Output the (x, y) coordinate of the center of the cell containing the given text.  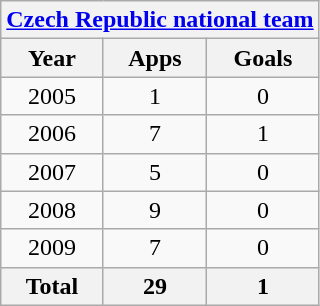
9 (155, 210)
2005 (52, 96)
Goals (263, 58)
2006 (52, 134)
Total (52, 286)
2008 (52, 210)
5 (155, 172)
29 (155, 286)
2007 (52, 172)
2009 (52, 248)
Year (52, 58)
Czech Republic national team (160, 20)
Apps (155, 58)
